Locate the cell with the specified text and output its [x, y] center coordinate. 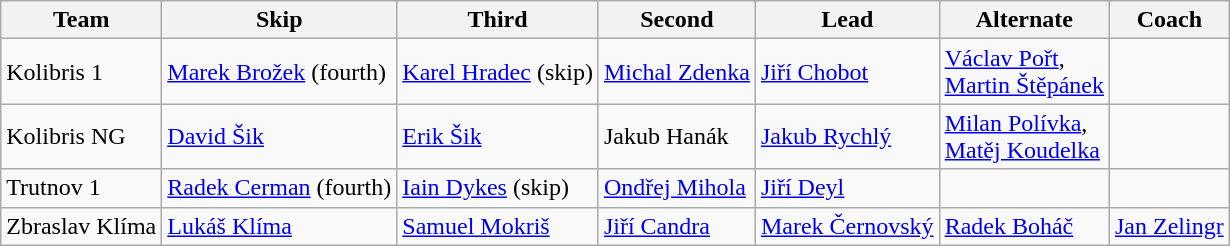
Lukáš Klíma [280, 226]
Lead [847, 20]
Skip [280, 20]
Václav Pořt,Martin Štěpánek [1024, 72]
Zbraslav Klíma [82, 226]
Kolibris NG [82, 136]
Jiří Chobot [847, 72]
Kolibris 1 [82, 72]
Radek Boháč [1024, 226]
Karel Hradec (skip) [498, 72]
Second [676, 20]
Coach [1169, 20]
Samuel Mokriš [498, 226]
Jiří Deyl [847, 188]
David Šik [280, 136]
Jakub Rychlý [847, 136]
Michal Zdenka [676, 72]
Jiří Candra [676, 226]
Third [498, 20]
Iain Dykes (skip) [498, 188]
Trutnov 1 [82, 188]
Team [82, 20]
Milan Polívka,Matěj Koudelka [1024, 136]
Marek Černovský [847, 226]
Alternate [1024, 20]
Erik Šik [498, 136]
Radek Cerman (fourth) [280, 188]
Marek Brožek (fourth) [280, 72]
Jan Zelingr [1169, 226]
Jakub Hanák [676, 136]
Ondřej Mihola [676, 188]
